Find where the given text appears and provide that cell's center as (x, y) coordinate. 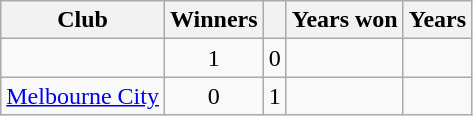
Years (437, 20)
Melbourne City (83, 96)
Club (83, 20)
Winners (214, 20)
Years won (344, 20)
